Detect which cell encompasses the target text, then output its (x, y) center coordinate. 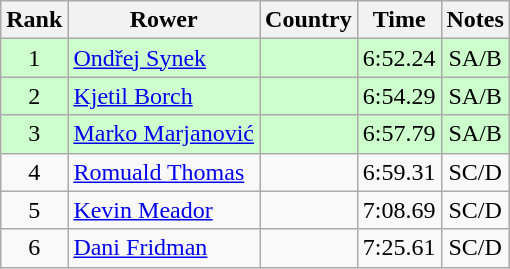
2 (34, 96)
4 (34, 172)
6:52.24 (399, 58)
3 (34, 134)
6 (34, 248)
Dani Fridman (164, 248)
6:57.79 (399, 134)
Ondřej Synek (164, 58)
Rank (34, 20)
Notes (475, 20)
Kjetil Borch (164, 96)
Country (309, 20)
Kevin Meador (164, 210)
Rower (164, 20)
7:25.61 (399, 248)
Romuald Thomas (164, 172)
7:08.69 (399, 210)
6:54.29 (399, 96)
6:59.31 (399, 172)
5 (34, 210)
Marko Marjanović (164, 134)
1 (34, 58)
Time (399, 20)
